Find where the given text appears and provide that cell's center as [x, y] coordinate. 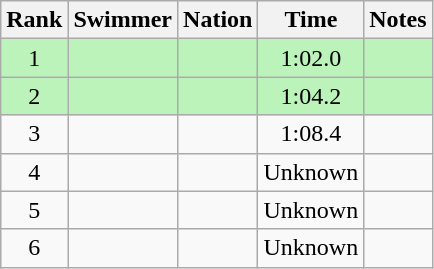
6 [34, 248]
1 [34, 58]
2 [34, 96]
1:04.2 [311, 96]
Swimmer [123, 20]
Nation [218, 20]
Time [311, 20]
Rank [34, 20]
5 [34, 210]
Notes [398, 20]
1:08.4 [311, 134]
1:02.0 [311, 58]
3 [34, 134]
4 [34, 172]
